Locate the cell with the specified text and output its (X, Y) center coordinate. 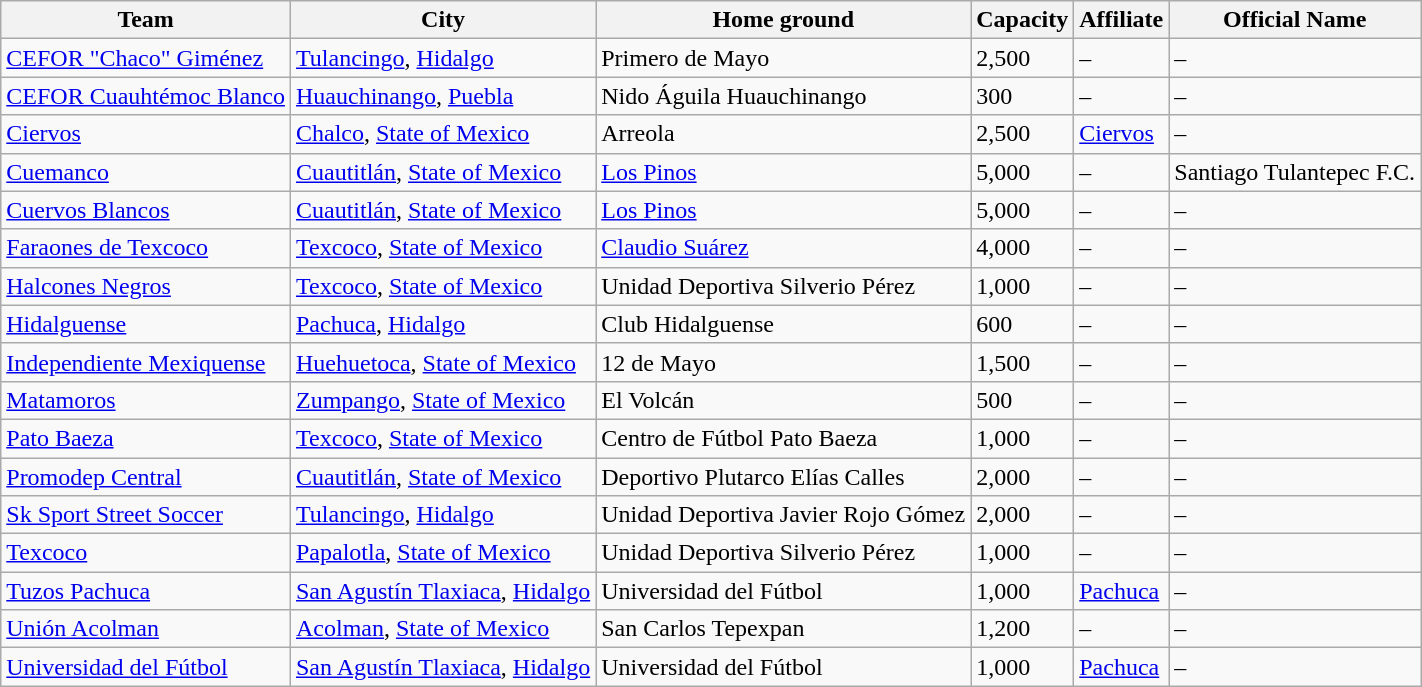
Texcoco (146, 553)
Cuemanco (146, 172)
Santiago Tulantepec F.C. (1295, 172)
Centro de Fútbol Pato Baeza (784, 438)
Independiente Mexiquense (146, 362)
Matamoros (146, 400)
Home ground (784, 20)
Halcones Negros (146, 286)
4,000 (1022, 248)
Pachuca, Hidalgo (442, 324)
San Carlos Tepexpan (784, 629)
500 (1022, 400)
1,200 (1022, 629)
El Volcán (784, 400)
Claudio Suárez (784, 248)
Nido Águila Huauchinango (784, 96)
Deportivo Plutarco Elías Calles (784, 477)
Club Hidalguense (784, 324)
Capacity (1022, 20)
Zumpango, State of Mexico (442, 400)
1,500 (1022, 362)
12 de Mayo (784, 362)
600 (1022, 324)
300 (1022, 96)
Pato Baeza (146, 438)
Faraones de Texcoco (146, 248)
Affiliate (1122, 20)
Sk Sport Street Soccer (146, 515)
Promodep Central (146, 477)
Unión Acolman (146, 629)
City (442, 20)
Chalco, State of Mexico (442, 134)
Hidalguense (146, 324)
Team (146, 20)
Arreola (784, 134)
Papalotla, State of Mexico (442, 553)
Cuervos Blancos (146, 210)
CEFOR Cuauhtémoc Blanco (146, 96)
Tuzos Pachuca (146, 591)
Unidad Deportiva Javier Rojo Gómez (784, 515)
Huehuetoca, State of Mexico (442, 362)
Huauchinango, Puebla (442, 96)
Primero de Mayo (784, 58)
Official Name (1295, 20)
Acolman, State of Mexico (442, 629)
CEFOR "Chaco" Giménez (146, 58)
